Search for the cell housing the specified text and yield its (X, Y) center coordinate. 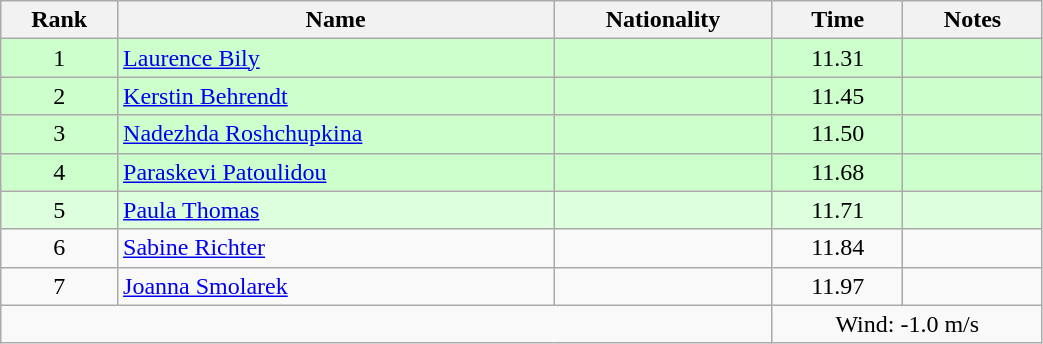
Sabine Richter (336, 248)
6 (60, 248)
7 (60, 286)
3 (60, 134)
11.31 (837, 58)
2 (60, 96)
Nationality (664, 20)
5 (60, 210)
Laurence Bily (336, 58)
11.97 (837, 286)
4 (60, 172)
Time (837, 20)
11.45 (837, 96)
Joanna Smolarek (336, 286)
Wind: -1.0 m/s (907, 324)
Paraskevi Patoulidou (336, 172)
11.84 (837, 248)
11.50 (837, 134)
1 (60, 58)
Rank (60, 20)
Paula Thomas (336, 210)
Kerstin Behrendt (336, 96)
Name (336, 20)
Nadezhda Roshchupkina (336, 134)
11.68 (837, 172)
11.71 (837, 210)
Notes (972, 20)
